Return the (x, y) coordinate for the center point of the cell that contains the specified text.  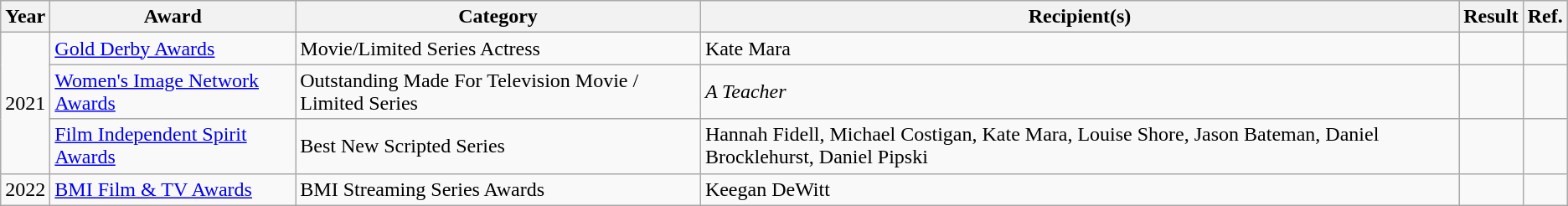
2022 (25, 189)
BMI Film & TV Awards (173, 189)
Year (25, 17)
Movie/Limited Series Actress (498, 49)
Best New Scripted Series (498, 146)
Ref. (1545, 17)
Women's Image Network Awards (173, 92)
2021 (25, 103)
Kate Mara (1079, 49)
Hannah Fidell, Michael Costigan, Kate Mara, Louise Shore, Jason Bateman, Daniel Brocklehurst, Daniel Pipski (1079, 146)
Gold Derby Awards (173, 49)
Outstanding Made For Television Movie / Limited Series (498, 92)
Category (498, 17)
Award (173, 17)
Film Independent Spirit Awards (173, 146)
Result (1491, 17)
Keegan DeWitt (1079, 189)
A Teacher (1079, 92)
Recipient(s) (1079, 17)
BMI Streaming Series Awards (498, 189)
